Find where the given text appears and provide that cell's center as [X, Y] coordinate. 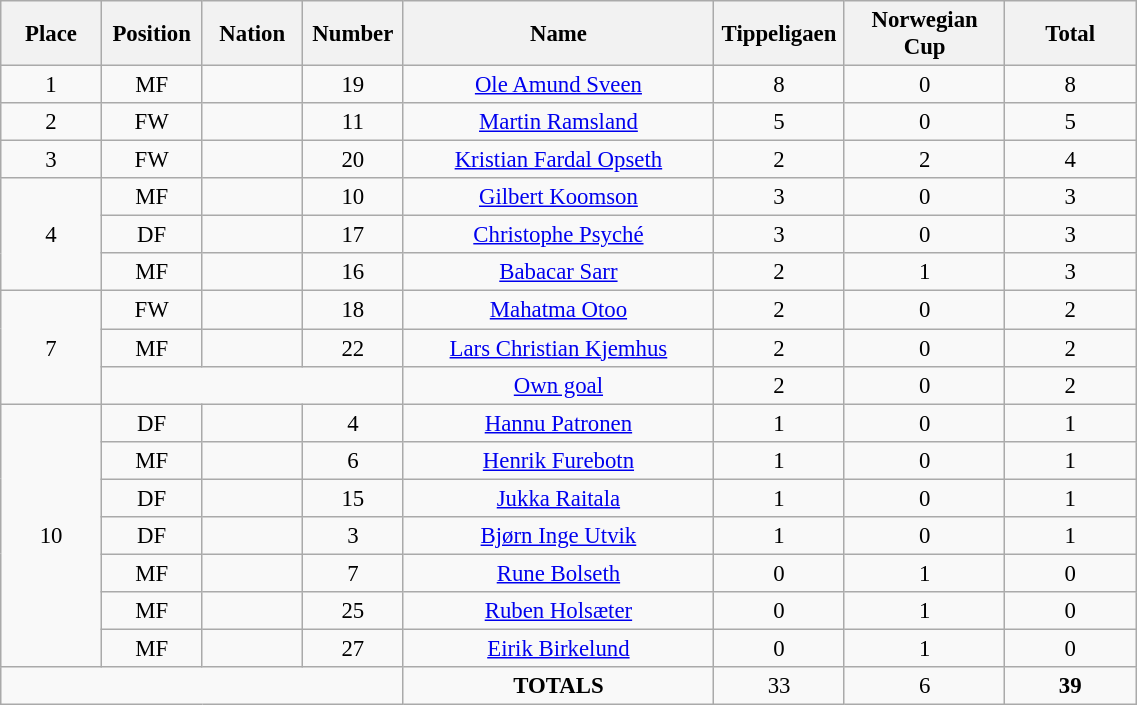
Place [52, 34]
Martin Ramsland [558, 122]
Tippeligaen [780, 34]
Rune Bolseth [558, 573]
Lars Christian Kjemhus [558, 348]
Norwegian Cup [924, 34]
Ole Amund Sveen [558, 85]
11 [354, 122]
16 [354, 273]
19 [354, 85]
Bjørn Inge Utvik [558, 536]
Jukka Raitala [558, 498]
Christophe Psyché [558, 235]
27 [354, 648]
25 [354, 611]
Kristian Fardal Opseth [558, 160]
Own goal [558, 385]
18 [354, 310]
Name [558, 34]
Number [354, 34]
Henrik Furebotn [558, 460]
17 [354, 235]
Position [152, 34]
22 [354, 348]
TOTALS [558, 686]
Babacar Sarr [558, 273]
Eirik Birkelund [558, 648]
33 [780, 686]
Mahatma Otoo [558, 310]
Nation [252, 34]
Total [1070, 34]
39 [1070, 686]
20 [354, 160]
Gilbert Koomson [558, 197]
15 [354, 498]
Ruben Holsæter [558, 611]
Hannu Patronen [558, 423]
